From the cell containing the given text, extract its center point as [x, y] coordinate. 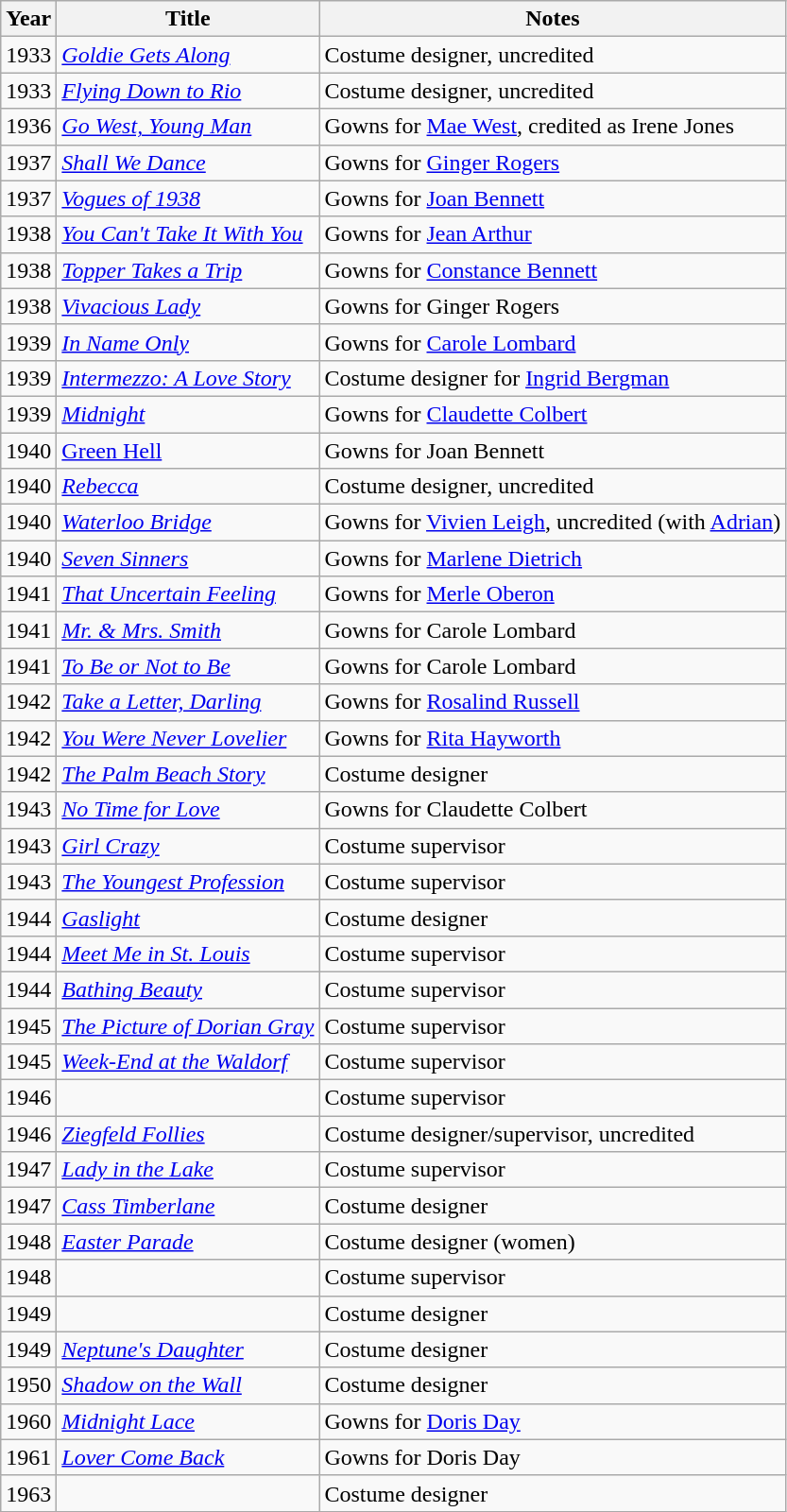
Gaslight [188, 918]
Gowns for Rosalind Russell [553, 702]
Go West, Young Man [188, 127]
Costume designer/supervisor, uncredited [553, 1134]
Intermezzo: A Love Story [188, 378]
1960 [28, 1421]
1963 [28, 1493]
Lover Come Back [188, 1457]
Flying Down to Rio [188, 91]
Ziegfeld Follies [188, 1134]
In Name Only [188, 342]
That Uncertain Feeling [188, 594]
Notes [553, 19]
Waterloo Bridge [188, 523]
Gowns for Jean Arthur [553, 234]
To Be or Not to Be [188, 666]
Week-End at the Waldorf [188, 1062]
Gowns for Merle Oberon [553, 594]
1961 [28, 1457]
Year [28, 19]
You Were Never Lovelier [188, 738]
Midnight Lace [188, 1421]
1950 [28, 1385]
Vogues of 1938 [188, 198]
Vivacious Lady [188, 306]
Topper Takes a Trip [188, 270]
Cass Timberlane [188, 1206]
Girl Crazy [188, 846]
Neptune's Daughter [188, 1349]
No Time for Love [188, 810]
Shall We Dance [188, 163]
Gowns for Vivien Leigh, uncredited (with Adrian) [553, 523]
The Youngest Profession [188, 882]
Meet Me in St. Louis [188, 954]
Shadow on the Wall [188, 1385]
You Can't Take It With You [188, 234]
The Picture of Dorian Gray [188, 1025]
Costume designer for Ingrid Bergman [553, 378]
1936 [28, 127]
Seven Sinners [188, 558]
Take a Letter, Darling [188, 702]
Goldie Gets Along [188, 55]
Gowns for Mae West, credited as Irene Jones [553, 127]
Lady in the Lake [188, 1170]
Easter Parade [188, 1242]
Green Hell [188, 451]
Mr. & Mrs. Smith [188, 630]
Bathing Beauty [188, 989]
Gowns for Constance Bennett [553, 270]
Gowns for Rita Hayworth [553, 738]
Rebecca [188, 487]
Costume designer (women) [553, 1242]
Title [188, 19]
Midnight [188, 414]
Gowns for Marlene Dietrich [553, 558]
The Palm Beach Story [188, 774]
